Scan for the cell matching the given text and deliver its [X, Y] coordinate at center. 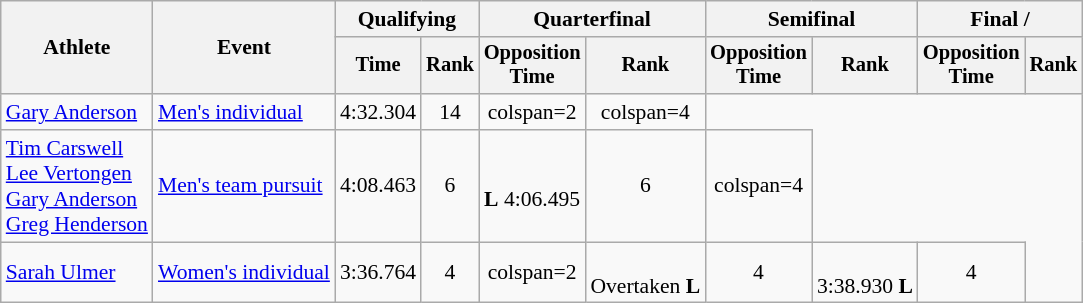
Men's team pursuit [244, 186]
Time [378, 66]
Tim CarswellLee VertongenGary AndersonGreg Henderson [77, 186]
3:38.930 L [865, 272]
Women's individual [244, 272]
Gary Anderson [77, 112]
Qualifying [407, 19]
3:36.764 [378, 272]
Quarterfinal [592, 19]
L 4:06.495 [532, 186]
Sarah Ulmer [77, 272]
Final / [1000, 19]
Event [244, 48]
4:08.463 [378, 186]
Men's individual [244, 112]
14 [450, 112]
Semifinal [812, 19]
Overtaken L [645, 272]
Athlete [77, 48]
4:32.304 [378, 112]
